Detect which cell encompasses the target text, then output its [x, y] center coordinate. 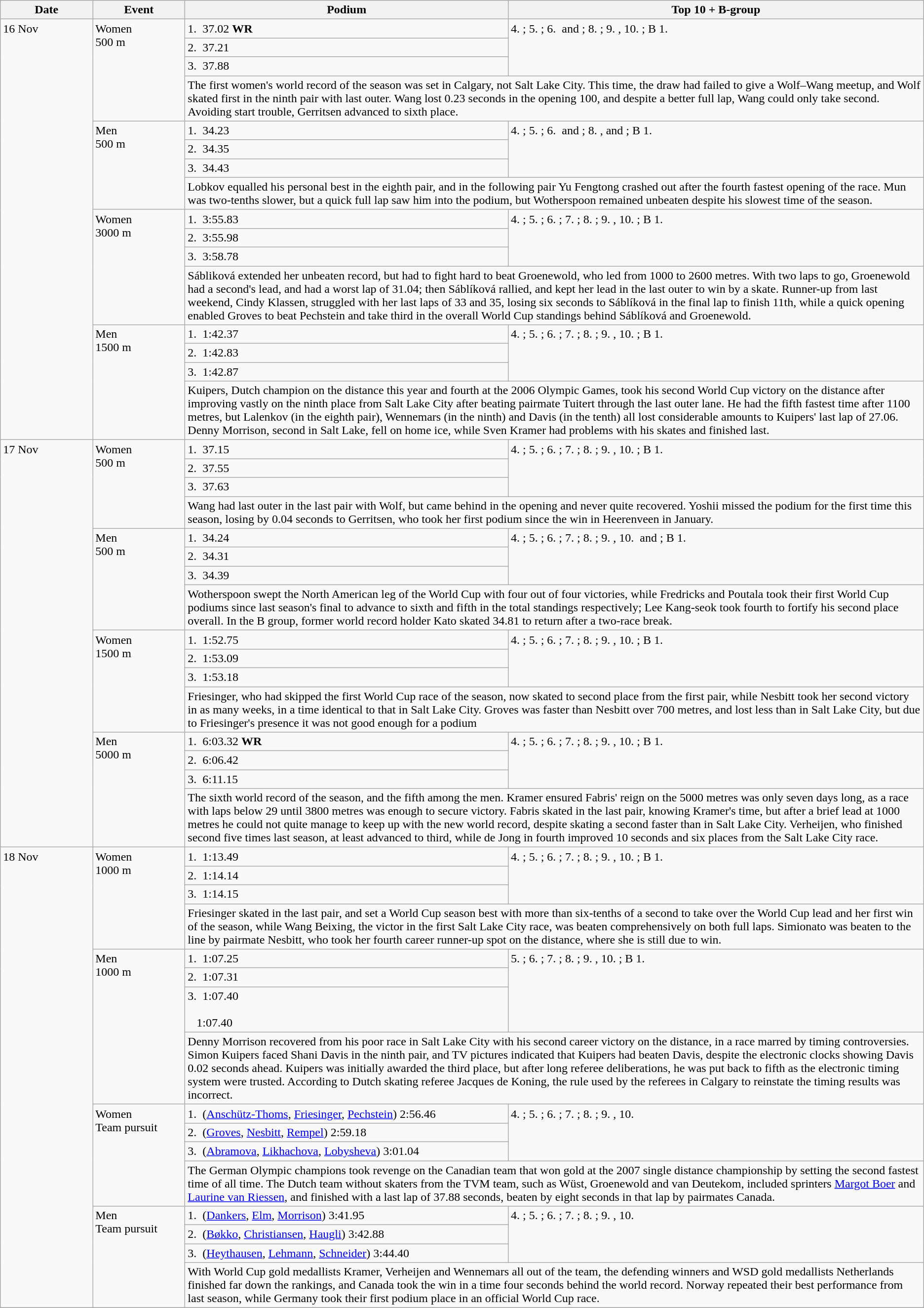
1. 37.02 WR [346, 29]
2. 34.31 [346, 556]
Women3000 m [139, 267]
1. 1:13.49 [346, 857]
2. 34.35 [346, 149]
Date [46, 10]
3. 1:14.15 [346, 894]
2. 37.55 [346, 468]
2. (Bøkko, Christiansen, Haugli) 3:42.88 [346, 1234]
3. 37.63 [346, 487]
3. (Heythausen, Lehmann, Schneider) 3:44.40 [346, 1253]
16 Nov [46, 230]
Women1500 m [139, 681]
1. 6:03.32 WR [346, 742]
Event [139, 10]
4. ; 5. ; 6. ; 7. ; 8. ; 9. , 10. and ; B 1. [716, 556]
3. 3:58.78 [346, 256]
Men5000 m [139, 790]
1. 1:42.37 [346, 334]
1. 1:07.25 [346, 958]
1. 37.15 [346, 449]
2. 1:07.31 [346, 977]
1. (Anschütz-Thoms, Friesinger, Pechstein) 2:56.46 [346, 1113]
3. 1:07.40 1:07.40 [346, 1009]
3. 37.88 [346, 66]
5. ; 6. ; 7. ; 8. ; 9. , 10. ; B 1. [716, 991]
Top 10 + B-group [716, 10]
Women1000 m [139, 898]
3. 34.39 [346, 575]
1. (Dankers, Elm, Morrison) 3:41.95 [346, 1216]
3. (Abramova, Likhachova, Lobysheva) 3:01.04 [346, 1151]
2. 6:06.42 [346, 760]
3. 1:42.87 [346, 372]
Men1500 m [139, 382]
MenTeam pursuit [139, 1257]
Podium [346, 10]
1. 3:55.83 [346, 219]
2. 1:53.09 [346, 658]
Men1000 m [139, 1027]
1. 1:52.75 [346, 639]
18 Nov [46, 1077]
2. 37.21 [346, 47]
17 Nov [46, 644]
3. 1:53.18 [346, 677]
1. 34.23 [346, 130]
2. 1:42.83 [346, 353]
4. ; 5. ; 6. and ; 8. , and ; B 1. [716, 149]
2. 1:14.14 [346, 875]
3. 34.43 [346, 168]
2. (Groves, Nesbitt, Rempel) 2:59.18 [346, 1132]
4. ; 5. ; 6. and ; 8. ; 9. , 10. ; B 1. [716, 47]
3. 6:11.15 [346, 779]
1. 34.24 [346, 538]
WomenTeam pursuit [139, 1155]
2. 3:55.98 [346, 238]
